From the cell containing the given text, extract its center point as (x, y) coordinate. 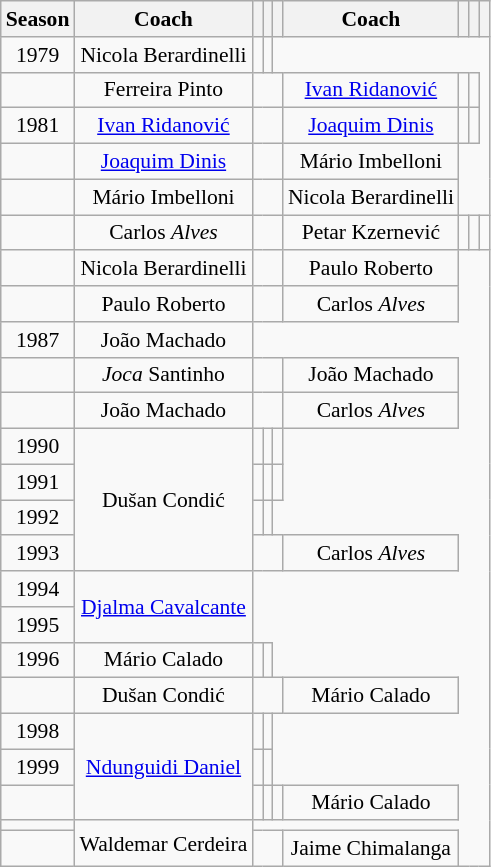
Ndunguidi Daniel (163, 768)
1987 (38, 340)
1991 (38, 482)
Season (38, 19)
1993 (38, 554)
1995 (38, 625)
Waldemar Cerdeira (163, 844)
1981 (38, 126)
Djalma Cavalcante (163, 606)
Joca Santinho (163, 375)
1998 (38, 732)
Ferreira Pinto (163, 90)
1996 (38, 660)
1994 (38, 589)
1992 (38, 518)
Petar Kzernević (371, 233)
1979 (38, 55)
Jaime Chimalanga (371, 849)
1990 (38, 447)
1999 (38, 767)
